Locate the cell with the specified text and output its [X, Y] center coordinate. 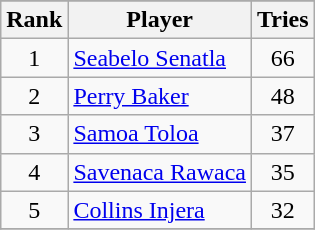
4 [34, 172]
Player [160, 20]
Samoa Toloa [160, 134]
1 [34, 58]
Perry Baker [160, 96]
Seabelo Senatla [160, 58]
66 [282, 58]
3 [34, 134]
37 [282, 134]
Rank [34, 20]
35 [282, 172]
Tries [282, 20]
5 [34, 210]
Collins Injera [160, 210]
Savenaca Rawaca [160, 172]
32 [282, 210]
48 [282, 96]
2 [34, 96]
